Capture the cell that displays the provided text and extract its [x, y] central coordinate. 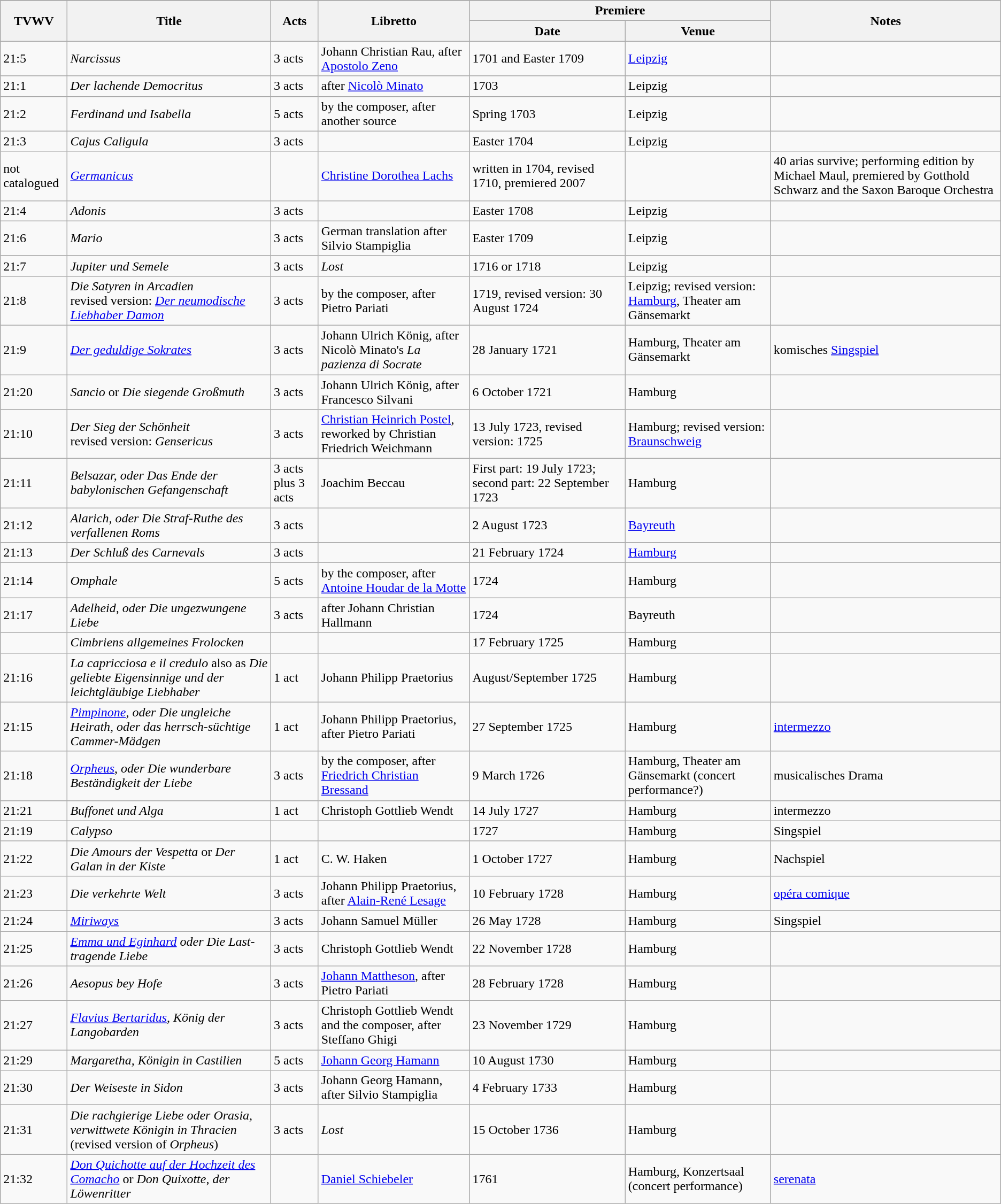
Orpheus, oder Die wunderbare Beständigkeit der Liebe [169, 776]
after Nicolò Minato [394, 86]
Die rachgierige Liebe oder Orasia, verwittwete Königin in Thracien (revised version of Orpheus) [169, 1130]
Pimpinone, oder Die ungleiche Heirath, oder das herrsch-süchtige Cammer-Mädgen [169, 727]
21:3 [34, 141]
Nachspiel [885, 859]
27 September 1725 [548, 727]
Johann Philipp Praetorius, after Pietro Pariati [394, 727]
Daniel Schiebeler [394, 1179]
Easter 1709 [548, 238]
Der Weiseste in Sidon [169, 1087]
21:12 [34, 525]
23 November 1729 [548, 1025]
Premiere [620, 11]
21:4 [34, 211]
opéra comique [885, 893]
Buffonet und Alga [169, 811]
21:10 [34, 434]
21:24 [34, 921]
German translation after Silvio Stampiglia [394, 238]
Adonis [169, 211]
1 October 1727 [548, 859]
28 January 1721 [548, 350]
serenata [885, 1179]
10 August 1730 [548, 1060]
21:5 [34, 59]
2 August 1723 [548, 525]
6 October 1721 [548, 391]
Die Satyren in Arcadienrevised version: Der neumodische Liebhaber Damon [169, 300]
Mario [169, 238]
21:1 [34, 86]
August/September 1725 [548, 677]
21:2 [34, 113]
by the composer, after Antoine Houdar de la Motte [394, 581]
21:32 [34, 1179]
Sancio or Die siegende Großmuth [169, 391]
Easter 1704 [548, 141]
21:21 [34, 811]
Cimbriens allgemeines Frolocken [169, 643]
Leipzig; revised version: Hamburg, Theater am Gänsemarkt [698, 300]
Emma und Eginhard oder Die Last-tragende Liebe [169, 948]
21:9 [34, 350]
21:31 [34, 1130]
Calypso [169, 831]
1727 [548, 831]
Ferdinand und Isabella [169, 113]
C. W. Haken [394, 859]
Hamburg, Theater am Gänsemarkt [698, 350]
21:8 [34, 300]
3 acts plus 3 acts [294, 483]
40 arias survive; performing edition by Michael Maul, premiered by Gotthold Schwarz and the Saxon Baroque Orchestra [885, 176]
Johann Christian Rau, after Apostolo Zeno [394, 59]
Die Amours der Vespetta or Der Galan in der Kiste [169, 859]
21:23 [34, 893]
by the composer, after Friedrich Christian Bressand [394, 776]
Aesopus bey Hofe [169, 984]
Title [169, 21]
Don Quichotte auf der Hochzeit des Comacho or Don Quixotte, der Löwenritter [169, 1179]
28 February 1728 [548, 984]
Alarich, oder Die Straf-Ruthe des verfallenen Roms [169, 525]
1719, revised version: 30 August 1724 [548, 300]
Libretto [394, 21]
26 May 1728 [548, 921]
13 July 1723, revised version: 1725 [548, 434]
1701 and Easter 1709 [548, 59]
21:18 [34, 776]
Christoph Gottlieb Wendt and the composer, after Steffano Ghigi [394, 1025]
21:7 [34, 266]
14 July 1727 [548, 811]
Date [548, 31]
1716 or 1718 [548, 266]
Johann Ulrich König, after Francesco Silvani [394, 391]
by the composer, after another source [394, 113]
1703 [548, 86]
4 February 1733 [548, 1087]
after Johann Christian Hallmann [394, 615]
Hamburg, Konzertsaal (concert performance) [698, 1179]
Johann Philipp Praetorius, after Alain-René Lesage [394, 893]
17 February 1725 [548, 643]
Johann Samuel Müller [394, 921]
not catalogued [34, 176]
21:14 [34, 581]
21:19 [34, 831]
Der Schluß des Carnevals [169, 553]
Joachim Beccau [394, 483]
21:22 [34, 859]
21:26 [34, 984]
21:6 [34, 238]
Adelheid, oder Die ungezwungene Liebe [169, 615]
La capricciosa e il credulo also as Die geliebte Eigensinnige und der leichtgläubige Liebhaber [169, 677]
21:27 [34, 1025]
Der lachende Democritus [169, 86]
Spring 1703 [548, 113]
22 November 1728 [548, 948]
Miriways [169, 921]
21:25 [34, 948]
21 February 1724 [548, 553]
Johann Philipp Praetorius [394, 677]
21:13 [34, 553]
Hamburg, Theater am Gänsemarkt (concert performance?) [698, 776]
Der Sieg der Schönheitrevised version: Gensericus [169, 434]
Christian Heinrich Postel, reworked by Christian Friedrich Weichmann [394, 434]
Omphale [169, 581]
komisches Singspiel [885, 350]
21:30 [34, 1087]
Acts [294, 21]
First part: 19 July 1723; second part: 22 September 1723 [548, 483]
Easter 1708 [548, 211]
21:17 [34, 615]
Notes [885, 21]
1761 [548, 1179]
Jupiter und Semele [169, 266]
21:29 [34, 1060]
by the composer, after Pietro Pariati [394, 300]
21:16 [34, 677]
Johann Georg Hamann, after Silvio Stampiglia [394, 1087]
Belsazar, oder Das Ende der babylonischen Gefangenschaft [169, 483]
9 March 1726 [548, 776]
Johann Ulrich König, after Nicolò Minato's La pazienza di Socrate [394, 350]
21:20 [34, 391]
Johann Mattheson, after Pietro Pariati [394, 984]
Margaretha, Königin in Castilien [169, 1060]
Flavius Bertaridus, König der Langobarden [169, 1025]
written in 1704, revised 1710, premiered 2007 [548, 176]
Johann Georg Hamann [394, 1060]
21:11 [34, 483]
Hamburg; revised version: Braunschweig [698, 434]
Christine Dorothea Lachs [394, 176]
Cajus Caligula [169, 141]
TVWV [34, 21]
Der geduldige Sokrates [169, 350]
Venue [698, 31]
musicalisches Drama [885, 776]
21:15 [34, 727]
Germanicus [169, 176]
Die verkehrte Welt [169, 893]
15 October 1736 [548, 1130]
Narcissus [169, 59]
10 February 1728 [548, 893]
